Return the (X, Y) coordinate for the center point of the cell that contains the specified text.  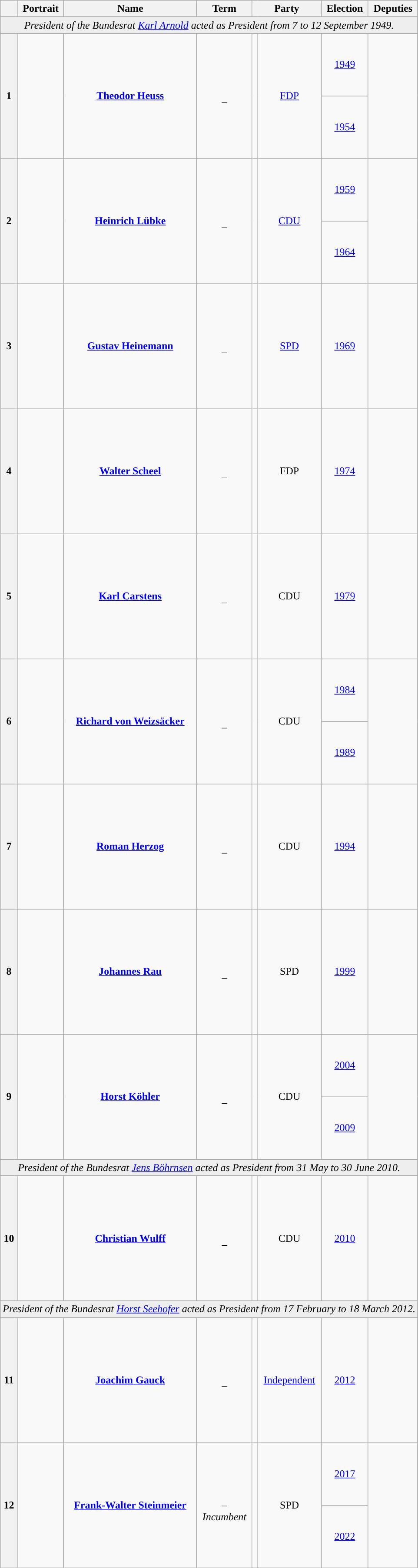
11 (9, 1380)
1974 (345, 471)
Term (224, 9)
1964 (345, 252)
Portrait (40, 9)
6 (9, 721)
9 (9, 1097)
Joachim Gauck (130, 1380)
Heinrich Lübke (130, 221)
President of the Bundesrat Jens Böhrnsen acted as President from 31 May to 30 June 2010. (209, 1168)
Deputies (393, 9)
President of the Bundesrat Horst Seehofer acted as President from 17 February to 18 March 2012. (209, 1309)
2012 (345, 1380)
10 (9, 1238)
1969 (345, 346)
Christian Wulff (130, 1238)
2009 (345, 1128)
Frank-Walter Steinmeier (130, 1505)
Name (130, 9)
–Incumbent (224, 1505)
2017 (345, 1474)
2 (9, 221)
Theodor Heuss (130, 96)
Party (287, 9)
2022 (345, 1536)
1989 (345, 753)
1994 (345, 847)
1954 (345, 127)
5 (9, 596)
Karl Carstens (130, 596)
President of the Bundesrat Karl Arnold acted as President from 7 to 12 September 1949. (209, 25)
1999 (345, 972)
7 (9, 847)
Gustav Heinemann (130, 346)
Horst Köhler (130, 1097)
1979 (345, 596)
2004 (345, 1065)
12 (9, 1505)
1984 (345, 690)
1959 (345, 190)
1 (9, 96)
4 (9, 471)
Walter Scheel (130, 471)
8 (9, 972)
Independent (289, 1380)
3 (9, 346)
Johannes Rau (130, 972)
1949 (345, 65)
Roman Herzog (130, 847)
Richard von Weizsäcker (130, 721)
2010 (345, 1238)
Election (345, 9)
